From the cell containing the given text, extract its center point as (X, Y) coordinate. 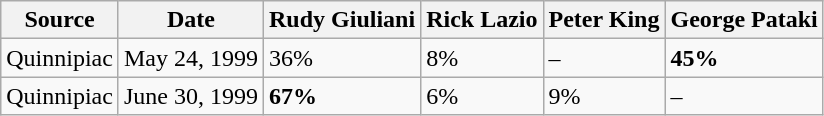
9% (604, 96)
6% (482, 96)
67% (342, 96)
May 24, 1999 (190, 58)
Rick Lazio (482, 20)
8% (482, 58)
Date (190, 20)
45% (744, 58)
George Pataki (744, 20)
Peter King (604, 20)
Rudy Giuliani (342, 20)
June 30, 1999 (190, 96)
Source (60, 20)
36% (342, 58)
